Output the [X, Y] coordinate of the center of the cell containing the given text.  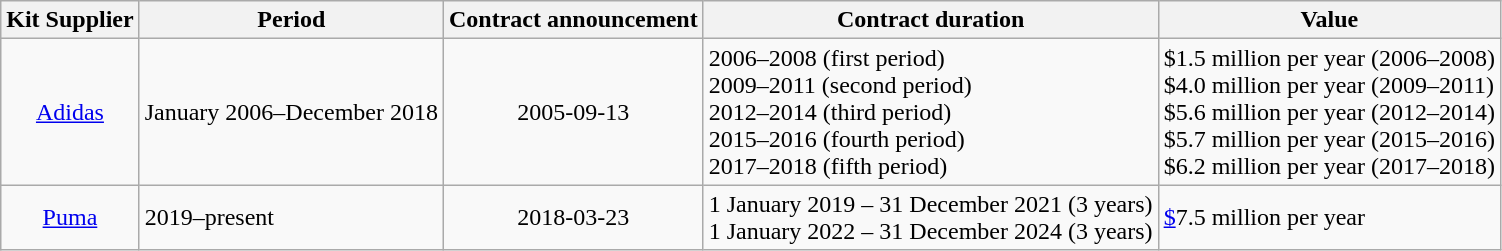
2018-03-23 [573, 218]
2019–present [291, 218]
Adidas [70, 112]
$7.5 million per year [1329, 218]
Contract duration [930, 20]
2006–2008 (first period)2009–2011 (second period)2012–2014 (third period)2015–2016 (fourth period)2017–2018 (fifth period) [930, 112]
Contract announcement [573, 20]
1 January 2019 – 31 December 2021 (3 years)1 January 2022 – 31 December 2024 (3 years) [930, 218]
Kit Supplier [70, 20]
January 2006–December 2018 [291, 112]
2005-09-13 [573, 112]
Value [1329, 20]
Puma [70, 218]
Period [291, 20]
